From the cell containing the given text, extract its center point as [x, y] coordinate. 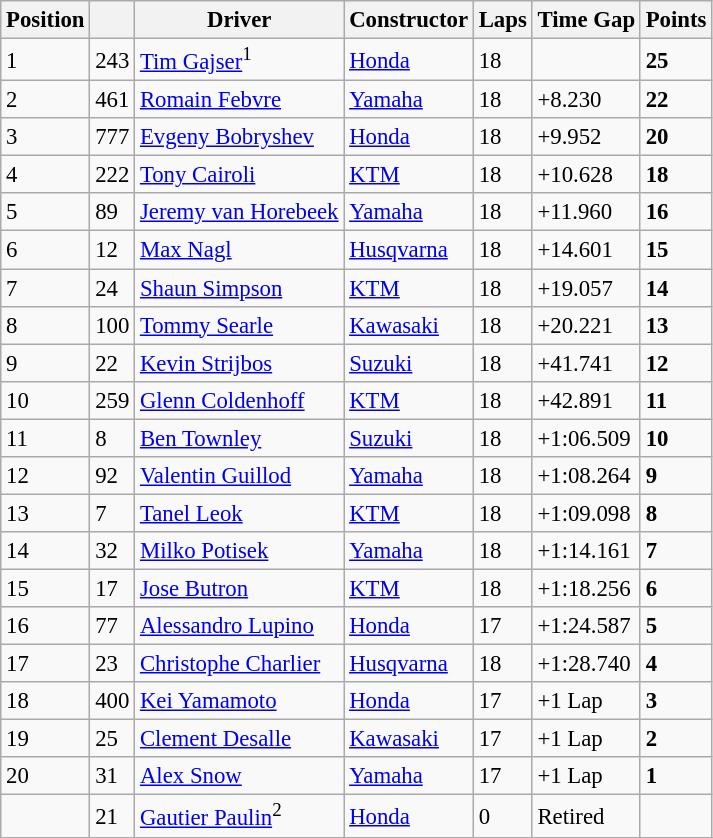
Retired [586, 816]
Valentin Guillod [240, 476]
Christophe Charlier [240, 664]
Romain Febvre [240, 100]
+41.741 [586, 363]
+1:06.509 [586, 438]
Milko Potisek [240, 551]
0 [502, 816]
31 [112, 776]
+11.960 [586, 213]
89 [112, 213]
Jeremy van Horebeek [240, 213]
Tony Cairoli [240, 175]
+1:28.740 [586, 664]
Alex Snow [240, 776]
23 [112, 664]
Constructor [409, 20]
+14.601 [586, 250]
+1:14.161 [586, 551]
77 [112, 626]
Alessandro Lupino [240, 626]
Ben Townley [240, 438]
Tim Gajser1 [240, 60]
100 [112, 325]
Tanel Leok [240, 513]
461 [112, 100]
92 [112, 476]
24 [112, 288]
259 [112, 400]
Shaun Simpson [240, 288]
+19.057 [586, 288]
19 [46, 739]
+42.891 [586, 400]
Max Nagl [240, 250]
Kevin Strijbos [240, 363]
+10.628 [586, 175]
Position [46, 20]
+9.952 [586, 137]
+1:24.587 [586, 626]
+1:09.098 [586, 513]
Time Gap [586, 20]
Points [676, 20]
Laps [502, 20]
Evgeny Bobryshev [240, 137]
Driver [240, 20]
Clement Desalle [240, 739]
+1:08.264 [586, 476]
Tommy Searle [240, 325]
Kei Yamamoto [240, 701]
+1:18.256 [586, 588]
222 [112, 175]
400 [112, 701]
Glenn Coldenhoff [240, 400]
Jose Butron [240, 588]
32 [112, 551]
243 [112, 60]
777 [112, 137]
+20.221 [586, 325]
21 [112, 816]
+8.230 [586, 100]
Gautier Paulin2 [240, 816]
